Scan for the cell matching the given text and deliver its [x, y] coordinate at center. 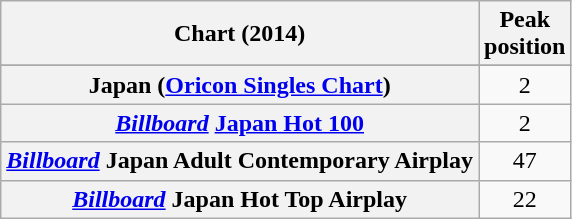
22 [525, 199]
Billboard Japan Hot Top Airplay [240, 199]
Billboard Japan Adult Contemporary Airplay [240, 161]
Billboard Japan Hot 100 [240, 123]
Japan (Oricon Singles Chart) [240, 85]
47 [525, 161]
Peakposition [525, 34]
Chart (2014) [240, 34]
